From the cell containing the given text, extract its center point as [x, y] coordinate. 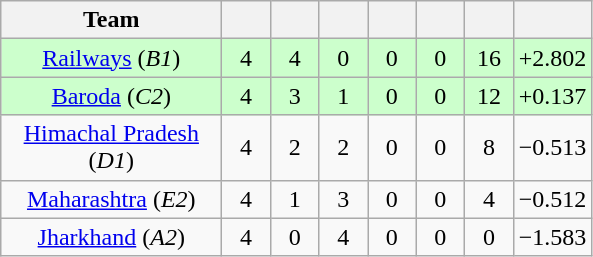
−0.512 [552, 199]
Team [112, 20]
Himachal Pradesh (D1) [112, 148]
16 [490, 58]
12 [490, 96]
Railways (B1) [112, 58]
Baroda (C2) [112, 96]
Jharkhand (A2) [112, 237]
+0.137 [552, 96]
+2.802 [552, 58]
Maharashtra (E2) [112, 199]
−1.583 [552, 237]
8 [490, 148]
−0.513 [552, 148]
